Extract the [x, y] coordinate from the center of the cell holding the provided text.  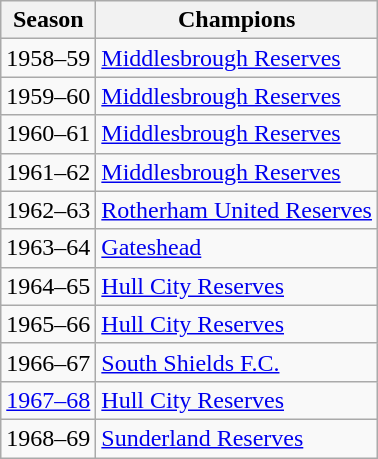
Rotherham United Reserves [237, 210]
1960–61 [48, 134]
Champions [237, 20]
1968–69 [48, 438]
South Shields F.C. [237, 362]
1967–68 [48, 400]
1966–67 [48, 362]
1961–62 [48, 172]
1965–66 [48, 324]
1959–60 [48, 96]
Sunderland Reserves [237, 438]
1963–64 [48, 248]
1964–65 [48, 286]
1958–59 [48, 58]
Gateshead [237, 248]
Season [48, 20]
1962–63 [48, 210]
